Pinpoint the cell where the given text exists, returning its [x, y] midpoint coordinate. 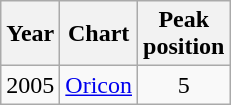
Peakposition [184, 34]
Year [30, 34]
Oricon [99, 85]
2005 [30, 85]
Chart [99, 34]
5 [184, 85]
